From the cell containing the given text, extract its center point as (X, Y) coordinate. 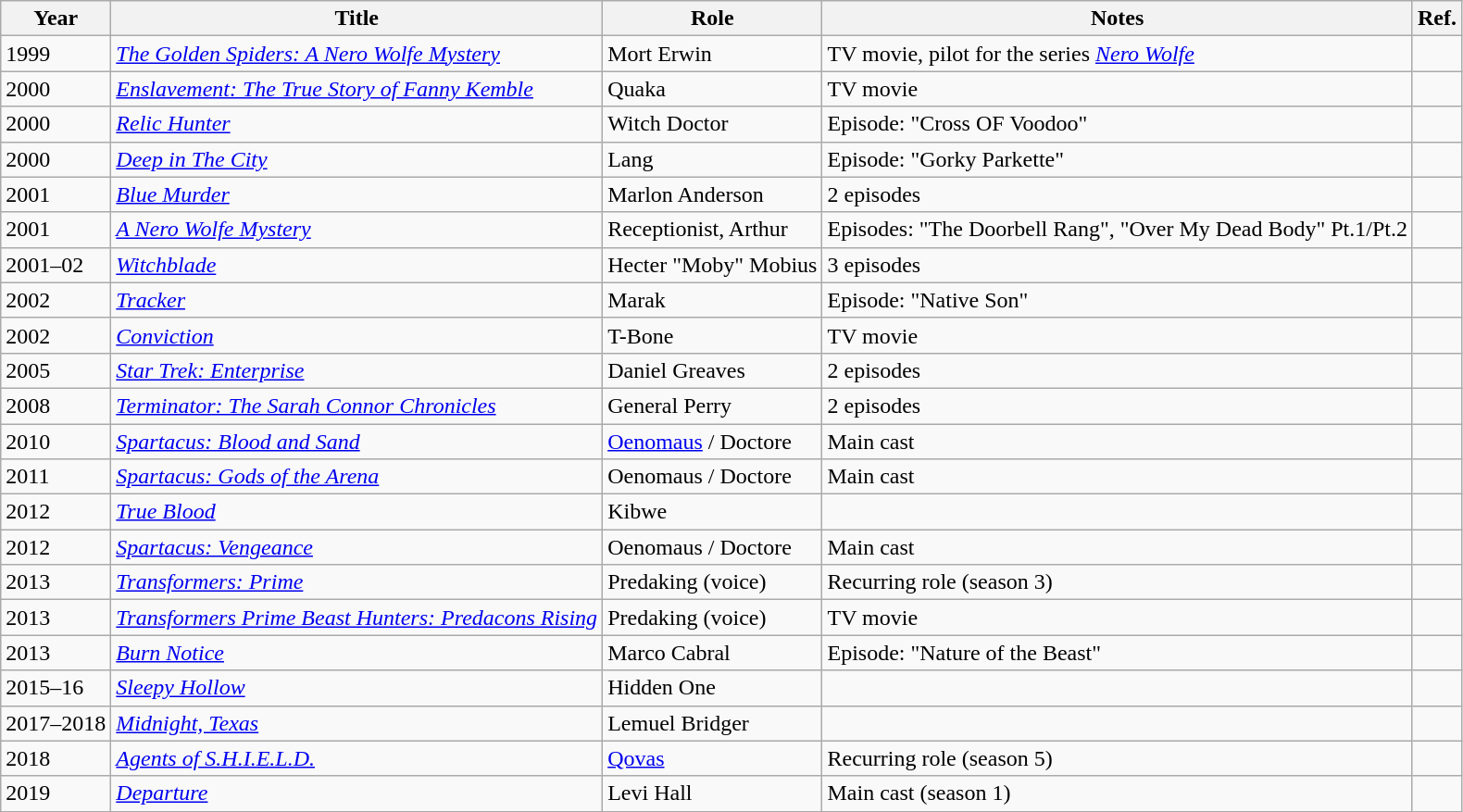
2018 (56, 758)
2011 (56, 477)
2008 (56, 406)
Quaka (713, 89)
Lang (713, 159)
T-Bone (713, 335)
Episode: "Cross OF Voodoo" (1118, 124)
Main cast (season 1) (1118, 793)
Transformers Prime Beast Hunters: Predacons Rising (357, 618)
2005 (56, 370)
Recurring role (season 5) (1118, 758)
1999 (56, 54)
Mort Erwin (713, 54)
Witch Doctor (713, 124)
Episode: "Gorky Parkette" (1118, 159)
Hidden One (713, 688)
Recurring role (season 3) (1118, 582)
Spartacus: Vengeance (357, 547)
2015–16 (56, 688)
2010 (56, 442)
Tracker (357, 300)
Kibwe (713, 512)
Marco Cabral (713, 653)
Episodes: "The Doorbell Rang", "Over My Dead Body" Pt.1/Pt.2 (1118, 230)
Transformers: Prime (357, 582)
Levi Hall (713, 793)
Ref. (1437, 19)
2019 (56, 793)
Spartacus: Blood and Sand (357, 442)
Year (56, 19)
Title (357, 19)
Burn Notice (357, 653)
Blue Murder (357, 194)
Marlon Anderson (713, 194)
Agents of S.H.I.E.L.D. (357, 758)
TV movie, pilot for the series Nero Wolfe (1118, 54)
Relic Hunter (357, 124)
Spartacus: Gods of the Arena (357, 477)
True Blood (357, 512)
The Golden Spiders: A Nero Wolfe Mystery (357, 54)
2017–2018 (56, 723)
Lemuel Bridger (713, 723)
General Perry (713, 406)
Conviction (357, 335)
Marak (713, 300)
Witchblade (357, 265)
3 episodes (1118, 265)
Notes (1118, 19)
Role (713, 19)
Receptionist, Arthur (713, 230)
A Nero Wolfe Mystery (357, 230)
Episode: "Native Son" (1118, 300)
Terminator: The Sarah Connor Chronicles (357, 406)
Hecter "Moby" Mobius (713, 265)
Daniel Greaves (713, 370)
Qovas (713, 758)
Midnight, Texas (357, 723)
Episode: "Nature of the Beast" (1118, 653)
Departure (357, 793)
2001–02 (56, 265)
Deep in The City (357, 159)
Enslavement: The True Story of Fanny Kemble (357, 89)
Sleepy Hollow (357, 688)
Star Trek: Enterprise (357, 370)
